Capture the cell that displays the provided text and extract its [x, y] central coordinate. 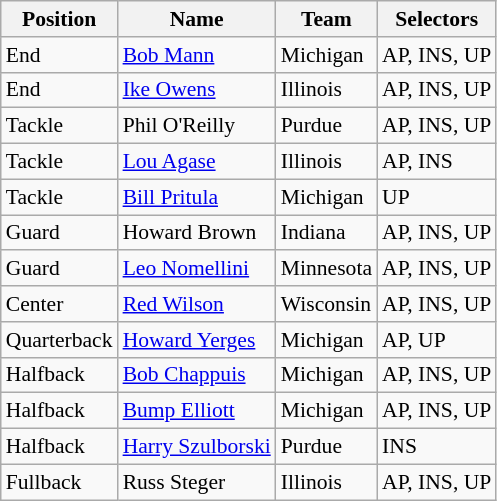
Harry Szulborski [197, 447]
UP [436, 197]
Bob Chappuis [197, 375]
AP, INS [436, 162]
Center [60, 304]
Fullback [60, 482]
Lou Agase [197, 162]
Phil O'Reilly [197, 126]
Bob Mann [197, 55]
Bill Pritula [197, 197]
Howard Yerges [197, 340]
Indiana [326, 233]
AP, UP [436, 340]
Russ Steger [197, 482]
Bump Elliott [197, 411]
Howard Brown [197, 233]
Red Wilson [197, 304]
Leo Nomellini [197, 269]
Name [197, 19]
Minnesota [326, 269]
Position [60, 19]
Ike Owens [197, 90]
INS [436, 447]
Wisconsin [326, 304]
Team [326, 19]
Quarterback [60, 340]
Selectors [436, 19]
